Scan for the cell matching the given text and deliver its [x, y] coordinate at center. 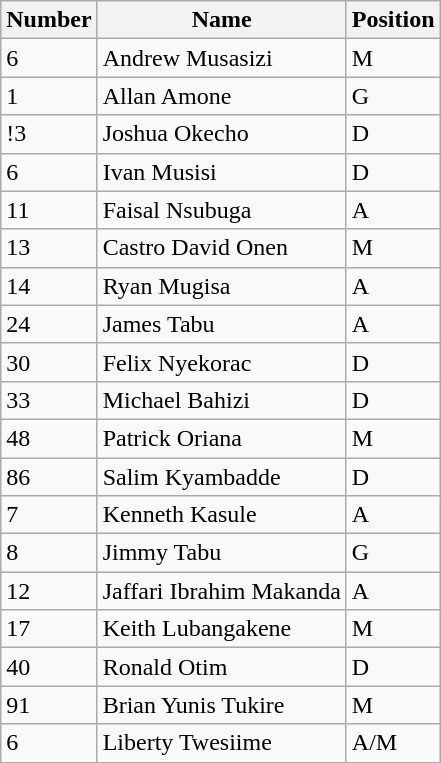
33 [49, 400]
91 [49, 705]
Michael Bahizi [222, 400]
Jaffari Ibrahim Makanda [222, 591]
7 [49, 515]
Ryan Mugisa [222, 286]
Name [222, 20]
James Tabu [222, 324]
Felix Nyekorac [222, 362]
8 [49, 553]
Andrew Musasizi [222, 58]
Joshua Okecho [222, 134]
Number [49, 20]
Position [393, 20]
86 [49, 477]
30 [49, 362]
!3 [49, 134]
40 [49, 667]
A/M [393, 743]
24 [49, 324]
48 [49, 438]
11 [49, 210]
Patrick Oriana [222, 438]
Kenneth Kasule [222, 515]
Keith Lubangakene [222, 629]
Salim Kyambadde [222, 477]
Faisal Nsubuga [222, 210]
Allan Amone [222, 96]
Ivan Musisi [222, 172]
Castro David Onen [222, 248]
Jimmy Tabu [222, 553]
Liberty Twesiime [222, 743]
13 [49, 248]
1 [49, 96]
14 [49, 286]
Brian Yunis Tukire [222, 705]
Ronald Otim [222, 667]
12 [49, 591]
17 [49, 629]
